Provide the (X, Y) coordinate of the cell's center where the given text is located.  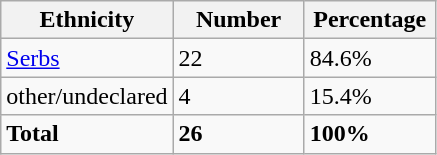
4 (238, 96)
Ethnicity (87, 20)
other/undeclared (87, 96)
Percentage (370, 20)
22 (238, 58)
Serbs (87, 58)
26 (238, 134)
100% (370, 134)
Total (87, 134)
84.6% (370, 58)
15.4% (370, 96)
Number (238, 20)
